Return [X, Y] of the center of cell containing provided text 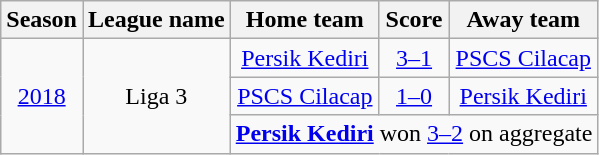
Home team [304, 20]
2018 [42, 96]
League name [156, 20]
1–0 [414, 96]
Season [42, 20]
3–1 [414, 58]
Liga 3 [156, 96]
Away team [524, 20]
Score [414, 20]
Persik Kediri won 3–2 on aggregate [414, 134]
